Return the (x, y) coordinate for the center point of the cell that contains the specified text.  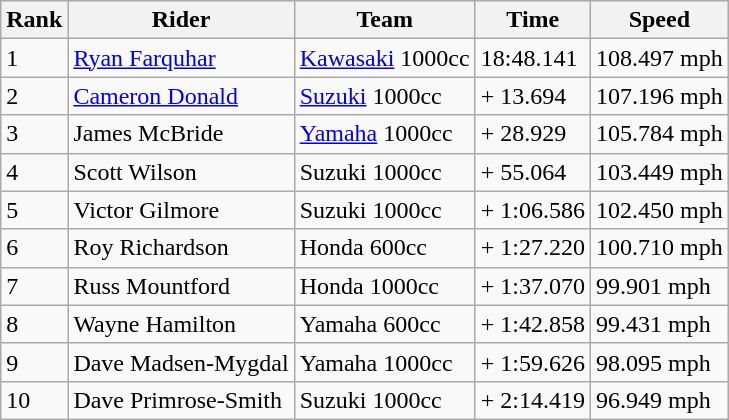
98.095 mph (659, 362)
9 (34, 362)
6 (34, 248)
10 (34, 400)
Victor Gilmore (181, 210)
James McBride (181, 134)
105.784 mph (659, 134)
7 (34, 286)
+ 1:27.220 (532, 248)
4 (34, 172)
107.196 mph (659, 96)
Yamaha 600cc (384, 324)
Dave Primrose-Smith (181, 400)
Roy Richardson (181, 248)
8 (34, 324)
Ryan Farquhar (181, 58)
2 (34, 96)
Russ Mountford (181, 286)
102.450 mph (659, 210)
Cameron Donald (181, 96)
Wayne Hamilton (181, 324)
3 (34, 134)
Team (384, 20)
99.901 mph (659, 286)
+ 1:59.626 (532, 362)
96.949 mph (659, 400)
18:48.141 (532, 58)
Time (532, 20)
+ 1:06.586 (532, 210)
Kawasaki 1000cc (384, 58)
100.710 mph (659, 248)
Rank (34, 20)
1 (34, 58)
Scott Wilson (181, 172)
+ 13.694 (532, 96)
+ 2:14.419 (532, 400)
Rider (181, 20)
Dave Madsen-Mygdal (181, 362)
99.431 mph (659, 324)
+ 1:42.858 (532, 324)
+ 28.929 (532, 134)
5 (34, 210)
+ 55.064 (532, 172)
+ 1:37.070 (532, 286)
Honda 1000cc (384, 286)
103.449 mph (659, 172)
108.497 mph (659, 58)
Speed (659, 20)
Honda 600cc (384, 248)
